Return the (x, y) coordinate for the center point of the cell that contains the specified text.  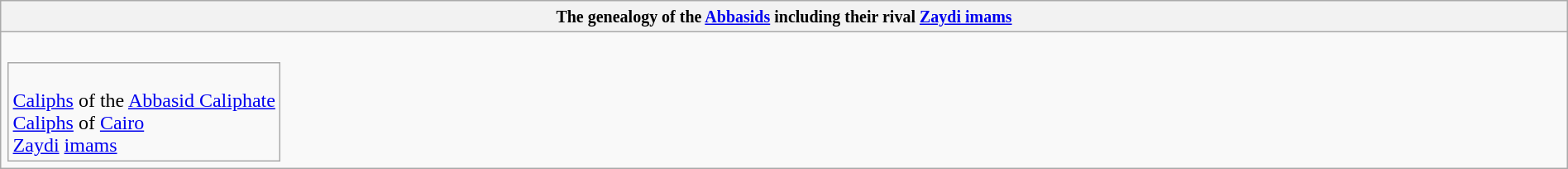
The genealogy of the Abbasids including their rival Zaydi imams (784, 17)
